From the cell containing the given text, extract its center point as [X, Y] coordinate. 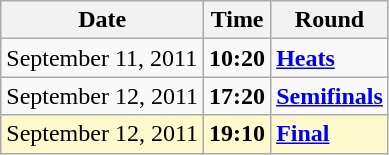
Heats [330, 58]
September 11, 2011 [102, 58]
19:10 [238, 134]
Final [330, 134]
Time [238, 20]
Semifinals [330, 96]
17:20 [238, 96]
10:20 [238, 58]
Date [102, 20]
Round [330, 20]
